Return the (X, Y) coordinate for the center point of the cell that contains the specified text.  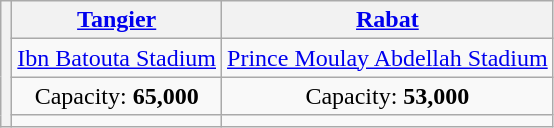
Capacity: 53,000 (388, 96)
Rabat (388, 20)
Tangier (117, 20)
Ibn Batouta Stadium (117, 58)
Prince Moulay Abdellah Stadium (388, 58)
Capacity: 65,000 (117, 96)
